Determine the [X, Y] coordinate at the center of the cell enclosing the given text.  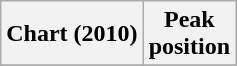
Chart (2010) [72, 34]
Peakposition [189, 34]
